Identify which cell holds the provided text, then report its (X, Y) central coordinate. 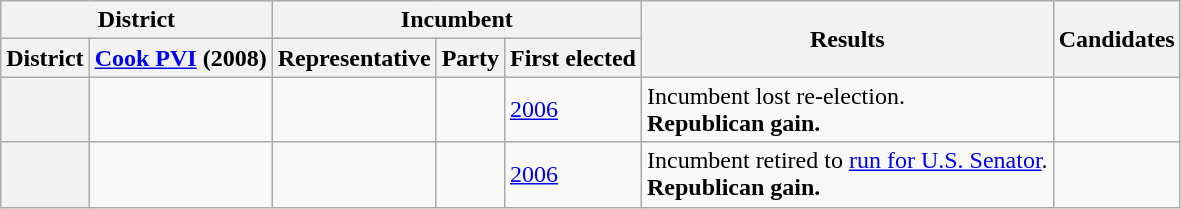
Results (847, 39)
Representative (354, 58)
Cook PVI (2008) (180, 58)
Incumbent retired to run for U.S. Senator.Republican gain. (847, 174)
Candidates (1116, 39)
Party (470, 58)
Incumbent lost re-election.Republican gain. (847, 110)
First elected (572, 58)
Incumbent (456, 20)
